Scan for the cell matching the given text and deliver its (X, Y) coordinate at center. 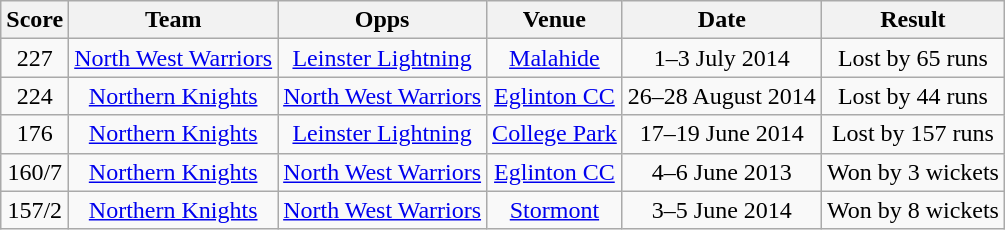
Won by 8 wickets (912, 210)
1–3 July 2014 (722, 58)
224 (35, 96)
17–19 June 2014 (722, 134)
3–5 June 2014 (722, 210)
Lost by 44 runs (912, 96)
227 (35, 58)
Result (912, 20)
176 (35, 134)
Venue (555, 20)
Lost by 65 runs (912, 58)
Score (35, 20)
157/2 (35, 210)
4–6 June 2013 (722, 172)
Date (722, 20)
Won by 3 wickets (912, 172)
26–28 August 2014 (722, 96)
College Park (555, 134)
Opps (382, 20)
Malahide (555, 58)
Team (174, 20)
Stormont (555, 210)
160/7 (35, 172)
Lost by 157 runs (912, 134)
